Scan for the cell matching the given text and deliver its (x, y) coordinate at center. 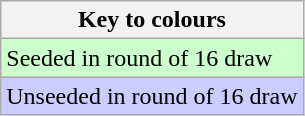
Seeded in round of 16 draw (152, 58)
Key to colours (152, 20)
Unseeded in round of 16 draw (152, 96)
